Identify which cell holds the provided text, then report its (X, Y) central coordinate. 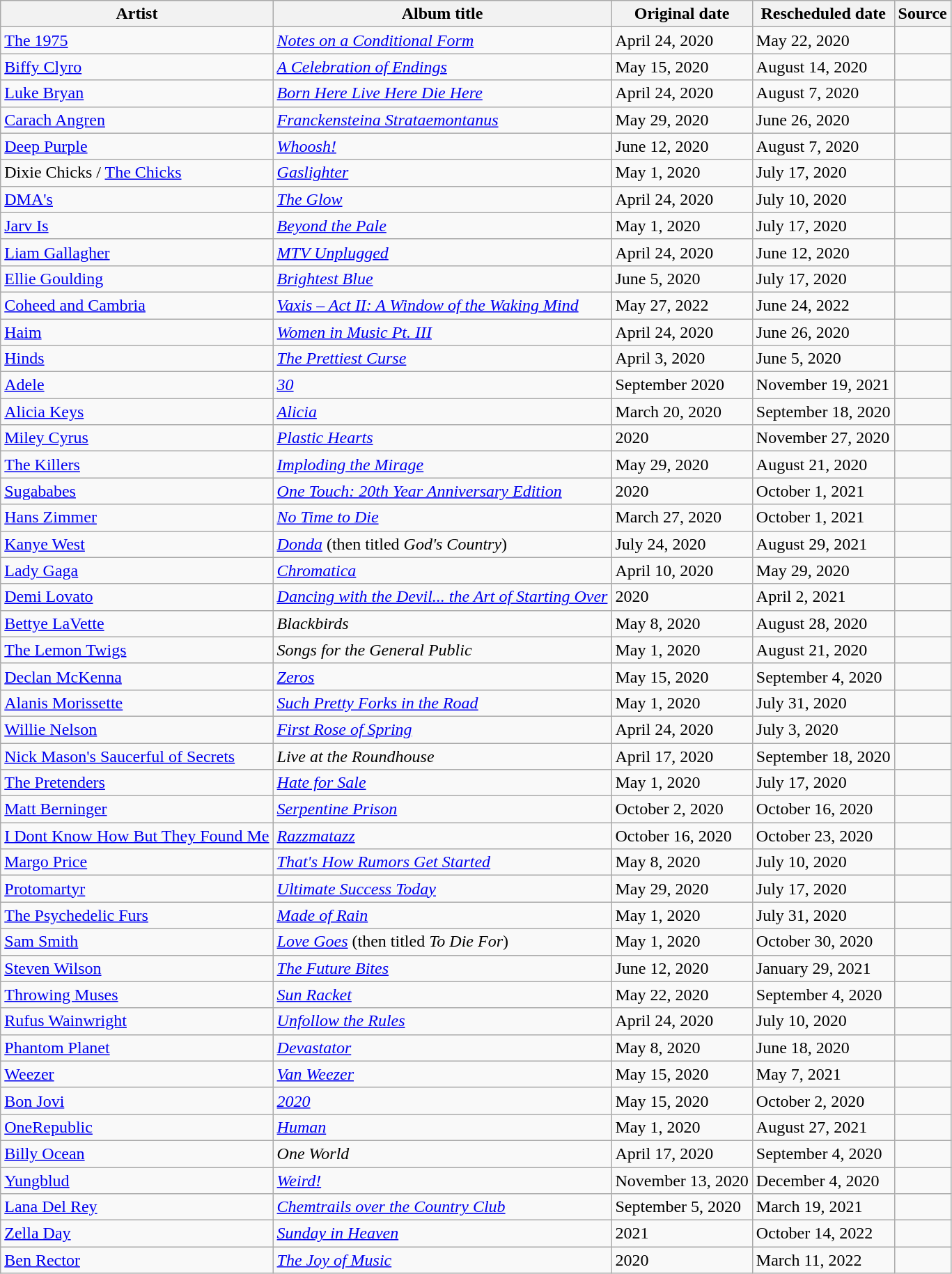
A Celebration of Endings (442, 67)
Born Here Live Here Die Here (442, 93)
Donda (then titled God's Country) (442, 544)
Protomartyr (136, 889)
April 10, 2020 (682, 570)
November 27, 2020 (823, 438)
August 14, 2020 (823, 67)
July 3, 2020 (823, 729)
Devastator (442, 1048)
Weird! (442, 1181)
November 13, 2020 (682, 1181)
Hans Zimmer (136, 518)
October 14, 2022 (823, 1234)
March 11, 2022 (823, 1260)
July 24, 2020 (682, 544)
Alicia Keys (136, 412)
Ultimate Success Today (442, 889)
One World (442, 1153)
Live at the Roundhouse (442, 756)
Carach Angren (136, 120)
Album title (442, 14)
Razzmatazz (442, 836)
One Touch: 20th Year Anniversary Edition (442, 491)
Franckensteina Strataemontanus (442, 120)
Hinds (136, 359)
June 24, 2022 (823, 305)
May 27, 2022 (682, 305)
Women in Music Pt. III (442, 332)
June 18, 2020 (823, 1048)
Imploding the Mirage (442, 465)
Biffy Clyro (136, 67)
Human (442, 1127)
April 3, 2020 (682, 359)
Kanye West (136, 544)
March 19, 2021 (823, 1207)
The Pretenders (136, 783)
That's How Rumors Get Started (442, 862)
Brightest Blue (442, 279)
October 30, 2020 (823, 942)
September 5, 2020 (682, 1207)
Sun Racket (442, 995)
April 2, 2021 (823, 597)
30 (442, 385)
No Time to Die (442, 518)
Serpentine Prison (442, 809)
Declan McKenna (136, 676)
Bettye LaVette (136, 623)
Nick Mason's Saucerful of Secrets (136, 756)
Deep Purple (136, 146)
Throwing Muses (136, 995)
Lana Del Rey (136, 1207)
Songs for the General Public (442, 650)
Plastic Hearts (442, 438)
Bon Jovi (136, 1101)
Margo Price (136, 862)
First Rose of Spring (442, 729)
Alanis Morissette (136, 703)
Weezer (136, 1074)
Rescheduled date (823, 14)
Alicia (442, 412)
2021 (682, 1234)
October 23, 2020 (823, 836)
Miley Cyrus (136, 438)
November 19, 2021 (823, 385)
Source (922, 14)
Rufus Wainwright (136, 1021)
Zeros (442, 676)
MTV Unplugged (442, 252)
Chemtrails over the Country Club (442, 1207)
Chromatica (442, 570)
Hate for Sale (442, 783)
Adele (136, 385)
The Psychedelic Furs (136, 915)
The Killers (136, 465)
Lady Gaga (136, 570)
Sugababes (136, 491)
Haim (136, 332)
Vaxis – Act II: A Window of the Waking Mind (442, 305)
Liam Gallagher (136, 252)
Whoosh! (442, 146)
September 2020 (682, 385)
Van Weezer (442, 1074)
The Future Bites (442, 968)
May 7, 2021 (823, 1074)
Unfollow the Rules (442, 1021)
I Dont Know How But They Found Me (136, 836)
Yungblud (136, 1181)
Steven Wilson (136, 968)
March 27, 2020 (682, 518)
August 28, 2020 (823, 623)
The Glow (442, 199)
DMA's (136, 199)
Dixie Chicks / The Chicks (136, 173)
Matt Berninger (136, 809)
OneRepublic (136, 1127)
Billy Ocean (136, 1153)
The 1975 (136, 40)
The Joy of Music (442, 1260)
Ben Rector (136, 1260)
January 29, 2021 (823, 968)
December 4, 2020 (823, 1181)
Dancing with the Devil... the Art of Starting Over (442, 597)
Original date (682, 14)
Ellie Goulding (136, 279)
Willie Nelson (136, 729)
Love Goes (then titled To Die For) (442, 942)
March 20, 2020 (682, 412)
August 29, 2021 (823, 544)
Such Pretty Forks in the Road (442, 703)
The Lemon Twigs (136, 650)
Gaslighter (442, 173)
Made of Rain (442, 915)
August 27, 2021 (823, 1127)
Blackbirds (442, 623)
Artist (136, 14)
Phantom Planet (136, 1048)
Demi Lovato (136, 597)
Notes on a Conditional Form (442, 40)
Sam Smith (136, 942)
The Prettiest Curse (442, 359)
Beyond the Pale (442, 226)
Sunday in Heaven (442, 1234)
Jarv Is (136, 226)
Luke Bryan (136, 93)
Zella Day (136, 1234)
Coheed and Cambria (136, 305)
